From the cell containing the given text, extract its center point as (x, y) coordinate. 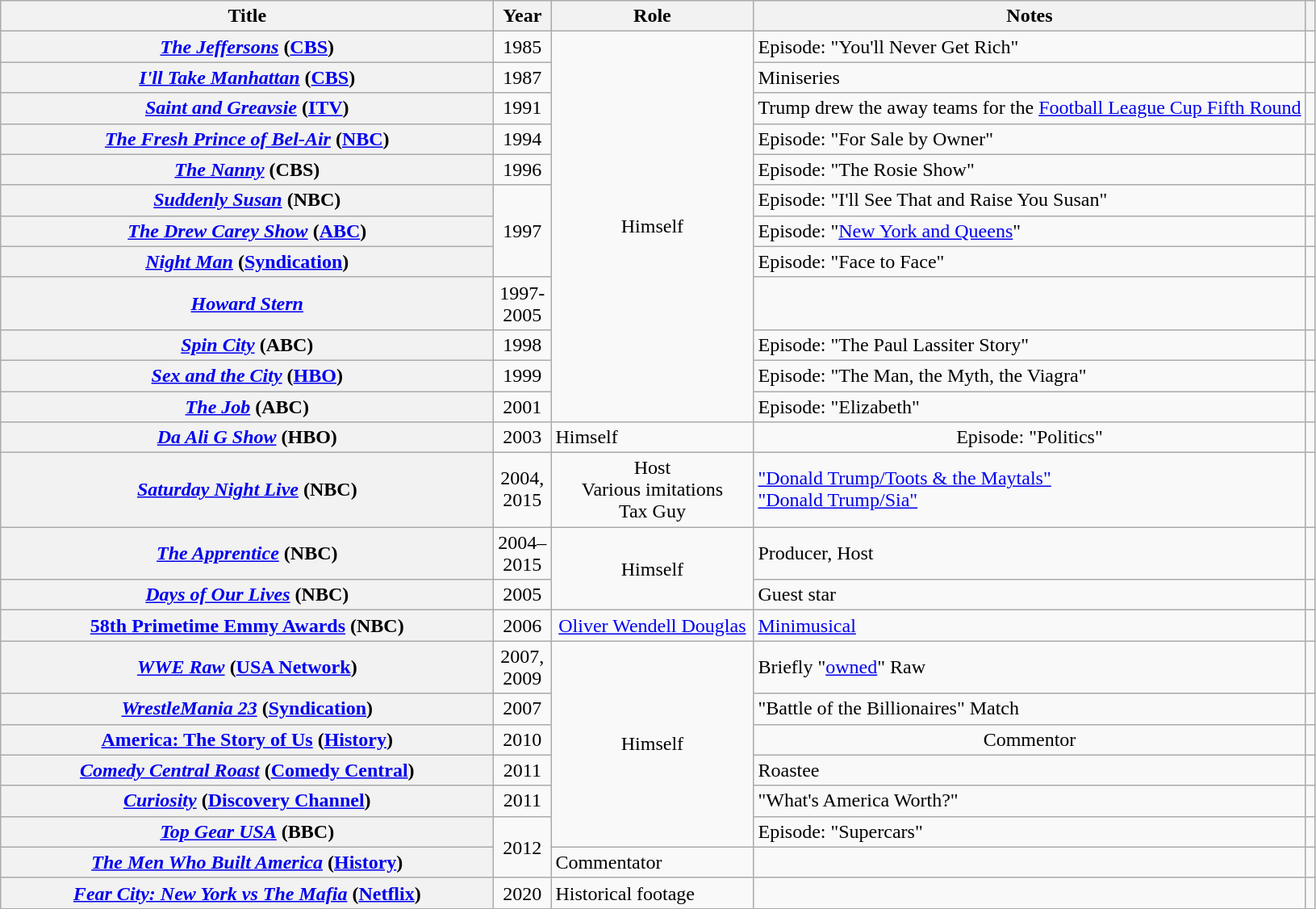
2003 (523, 438)
Historical footage (652, 893)
Episode: "For Sale by Owner" (1030, 139)
Episode: "New York and Queens" (1030, 231)
Saturday Night Live (NBC) (247, 490)
I'll Take Manhattan (CBS) (247, 77)
Producer, Host (1030, 554)
HostVarious imitationsTax Guy (652, 490)
"Donald Trump/Toots & the Maytals""Donald Trump/Sia" (1030, 490)
2005 (523, 595)
The Nanny (CBS) (247, 170)
WrestleMania 23 (Syndication) (247, 709)
1997-2005 (523, 304)
Episode: "Supercars" (1030, 832)
The Men Who Built America (History) (247, 862)
The Fresh Prince of Bel-Air (NBC) (247, 139)
2006 (523, 626)
Minimusical (1030, 626)
America: The Story of Us (History) (247, 739)
Year (523, 16)
Episode: "Politics" (1030, 438)
2007 (523, 709)
Comedy Central Roast (Comedy Central) (247, 770)
Episode: "The Man, the Myth, the Viagra" (1030, 375)
2020 (523, 893)
2004, 2015 (523, 490)
2012 (523, 847)
Notes (1030, 16)
Episode: "Face to Face" (1030, 262)
Suddenly Susan (NBC) (247, 200)
2007, 2009 (523, 667)
Role (652, 16)
1985 (523, 47)
The Drew Carey Show (ABC) (247, 231)
Episode: "You'll Never Get Rich" (1030, 47)
Commentor (1030, 739)
Episode: "Elizabeth" (1030, 406)
2004–2015 (523, 554)
The Jeffersons (CBS) (247, 47)
Briefly "owned" Raw (1030, 667)
Da Ali G Show (HBO) (247, 438)
Miniseries (1030, 77)
1998 (523, 345)
Howard Stern (247, 304)
Days of Our Lives (NBC) (247, 595)
Night Man (Syndication) (247, 262)
1999 (523, 375)
Episode: "The Rosie Show" (1030, 170)
2010 (523, 739)
1997 (523, 231)
Top Gear USA (BBC) (247, 832)
Episode: "I'll See That and Raise You Susan" (1030, 200)
Fear City: New York vs The Mafia (Netflix) (247, 893)
1996 (523, 170)
Guest star (1030, 595)
Roastee (1030, 770)
Trump drew the away teams for the Football League Cup Fifth Round (1030, 108)
WWE Raw (USA Network) (247, 667)
Saint and Greavsie (ITV) (247, 108)
Oliver Wendell Douglas (652, 626)
The Apprentice (NBC) (247, 554)
Sex and the City (HBO) (247, 375)
The Job (ABC) (247, 406)
Commentator (652, 862)
58th Primetime Emmy Awards (NBC) (247, 626)
"What's America Worth?" (1030, 801)
1991 (523, 108)
2001 (523, 406)
Title (247, 16)
"Battle of the Billionaires" Match (1030, 709)
Curiosity (Discovery Channel) (247, 801)
Episode: "The Paul Lassiter Story" (1030, 345)
1987 (523, 77)
Spin City (ABC) (247, 345)
1994 (523, 139)
